Output the [X, Y] coordinate of the center of the cell containing the given text.  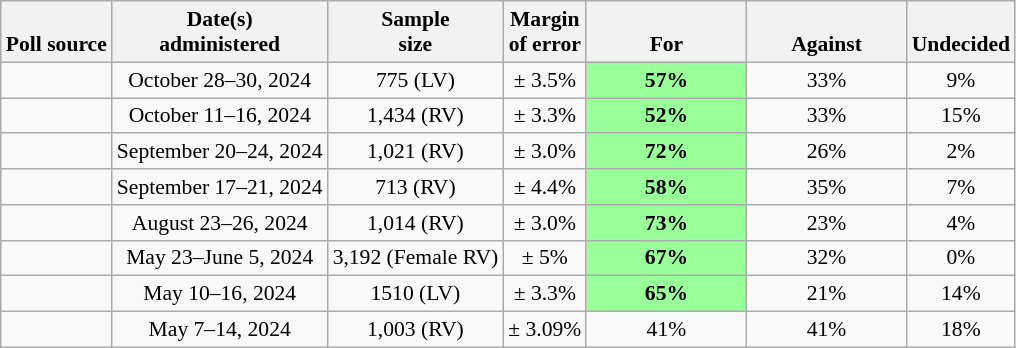
713 (RV) [416, 187]
73% [666, 223]
26% [826, 152]
35% [826, 187]
September 17–21, 2024 [220, 187]
± 5% [544, 258]
14% [961, 294]
Against [826, 32]
32% [826, 258]
18% [961, 330]
1,003 (RV) [416, 330]
± 3.5% [544, 80]
7% [961, 187]
September 20–24, 2024 [220, 152]
3,192 (Female RV) [416, 258]
May 7–14, 2024 [220, 330]
58% [666, 187]
4% [961, 223]
For [666, 32]
21% [826, 294]
Marginof error [544, 32]
Date(s)administered [220, 32]
± 4.4% [544, 187]
0% [961, 258]
15% [961, 116]
May 10–16, 2024 [220, 294]
1510 (LV) [416, 294]
2% [961, 152]
9% [961, 80]
57% [666, 80]
October 28–30, 2024 [220, 80]
October 11–16, 2024 [220, 116]
23% [826, 223]
52% [666, 116]
Poll source [56, 32]
May 23–June 5, 2024 [220, 258]
775 (LV) [416, 80]
72% [666, 152]
1,434 (RV) [416, 116]
± 3.09% [544, 330]
65% [666, 294]
August 23–26, 2024 [220, 223]
1,014 (RV) [416, 223]
67% [666, 258]
Undecided [961, 32]
1,021 (RV) [416, 152]
Samplesize [416, 32]
